Determine the (X, Y) coordinate at the center of the cell enclosing the given text.  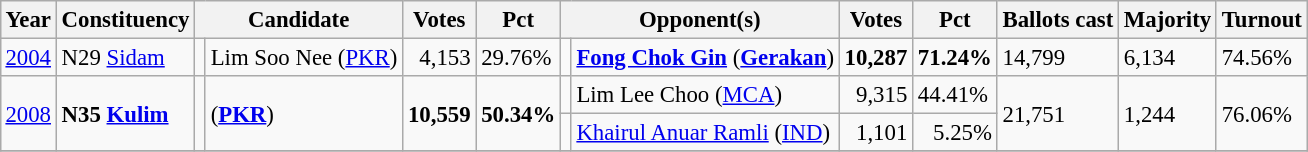
10,559 (440, 114)
10,287 (876, 57)
74.56% (1262, 57)
14,799 (1058, 57)
71.24% (956, 57)
76.06% (1262, 114)
1,244 (1168, 114)
Majority (1168, 20)
5.25% (956, 133)
Lim Lee Choo (MCA) (705, 95)
2004 (28, 57)
Candidate (299, 20)
21,751 (1058, 114)
Turnout (1262, 20)
Lim Soo Nee (PKR) (304, 57)
Year (28, 20)
6,134 (1168, 57)
50.34% (518, 114)
Opponent(s) (700, 20)
1,101 (876, 133)
9,315 (876, 95)
Khairul Anuar Ramli (IND) (705, 133)
N29 Sidam (125, 57)
2008 (28, 114)
29.76% (518, 57)
4,153 (440, 57)
(PKR) (304, 114)
44.41% (956, 95)
Fong Chok Gin (Gerakan) (705, 57)
Constituency (125, 20)
Ballots cast (1058, 20)
N35 Kulim (125, 114)
